Capture the cell that displays the provided text and extract its [x, y] central coordinate. 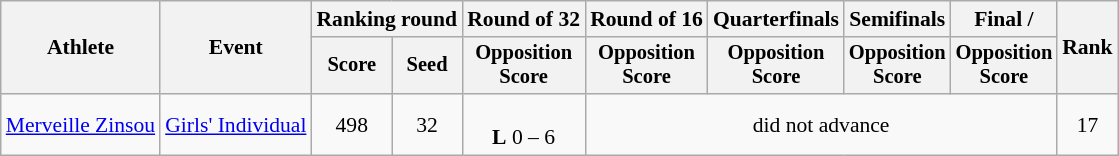
Athlete [80, 48]
Girls' Individual [236, 124]
Round of 32 [524, 19]
did not advance [821, 124]
Round of 16 [646, 19]
32 [427, 124]
17 [1088, 124]
Rank [1088, 48]
Score [352, 66]
Semifinals [898, 19]
Final / [1004, 19]
Quarterfinals [776, 19]
Event [236, 48]
Ranking round [386, 19]
Merveille Zinsou [80, 124]
Seed [427, 66]
498 [352, 124]
L 0 – 6 [524, 124]
